Return the [X, Y] coordinate for the center point of the cell that contains the specified text.  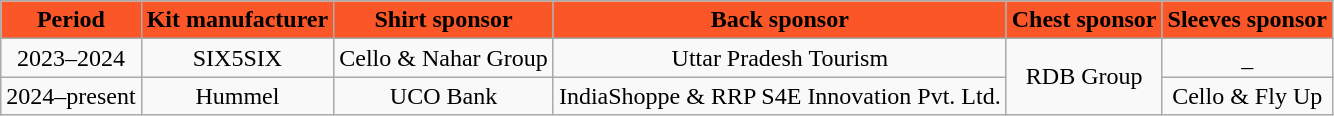
Uttar Pradesh Tourism [780, 58]
UCO Bank [444, 96]
Cello & Fly Up [1247, 96]
Shirt sponsor [444, 20]
RDB Group [1084, 77]
SIX5SIX [238, 58]
Kit manufacturer [238, 20]
Cello & Nahar Group [444, 58]
Back sponsor [780, 20]
2024–present [71, 96]
Hummel [238, 96]
Sleeves sponsor [1247, 20]
Period [71, 20]
_ [1247, 58]
2023–2024 [71, 58]
IndiaShoppe & RRP S4E Innovation Pvt. Ltd. [780, 96]
Chest sponsor [1084, 20]
